Locate the cell with the specified text and output its (X, Y) center coordinate. 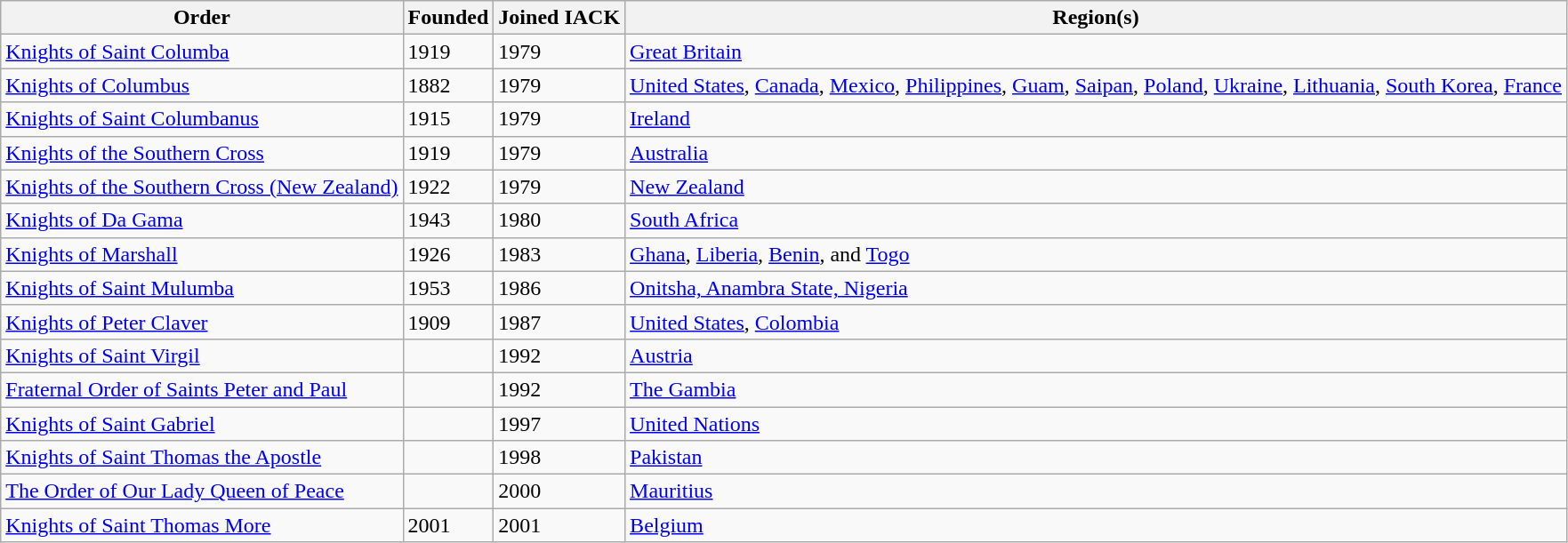
1953 (448, 288)
Knights of Columbus (202, 85)
Knights of Saint Mulumba (202, 288)
Knights of the Southern Cross (New Zealand) (202, 187)
The Order of Our Lady Queen of Peace (202, 491)
1926 (448, 254)
Belgium (1096, 525)
The Gambia (1096, 389)
Founded (448, 18)
Knights of Saint Thomas the Apostle (202, 458)
Knights of Marshall (202, 254)
1997 (559, 424)
1882 (448, 85)
Knights of Saint Columba (202, 52)
2000 (559, 491)
Knights of the Southern Cross (202, 153)
Australia (1096, 153)
Knights of Saint Virgil (202, 355)
Fraternal Order of Saints Peter and Paul (202, 389)
Joined IACK (559, 18)
Knights of Saint Thomas More (202, 525)
Region(s) (1096, 18)
New Zealand (1096, 187)
United Nations (1096, 424)
1922 (448, 187)
Mauritius (1096, 491)
Pakistan (1096, 458)
Austria (1096, 355)
Knights of Saint Gabriel (202, 424)
United States, Canada, Mexico, Philippines, Guam, Saipan, Poland, Ukraine, Lithuania, South Korea, France (1096, 85)
Great Britain (1096, 52)
Onitsha, Anambra State, Nigeria (1096, 288)
1987 (559, 322)
Order (202, 18)
Ireland (1096, 119)
Knights of Da Gama (202, 220)
Knights of Peter Claver (202, 322)
1986 (559, 288)
1943 (448, 220)
United States, Colombia (1096, 322)
South Africa (1096, 220)
1980 (559, 220)
1915 (448, 119)
Ghana, Liberia, Benin, and Togo (1096, 254)
1983 (559, 254)
1998 (559, 458)
1909 (448, 322)
Knights of Saint Columbanus (202, 119)
